Determine the [X, Y] coordinate at the center of the cell enclosing the given text.  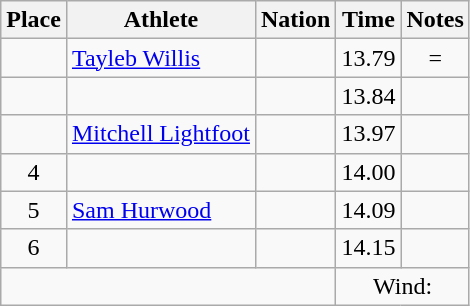
Tayleb Willis [160, 58]
Wind: [402, 286]
13.79 [368, 58]
13.97 [368, 134]
6 [34, 248]
14.15 [368, 248]
Time [368, 20]
5 [34, 210]
Nation [295, 20]
14.09 [368, 210]
4 [34, 172]
13.84 [368, 96]
Athlete [160, 20]
Place [34, 20]
Mitchell Lightfoot [160, 134]
Sam Hurwood [160, 210]
Notes [435, 20]
= [435, 58]
14.00 [368, 172]
